Locate the cell with the specified text and output its (x, y) center coordinate. 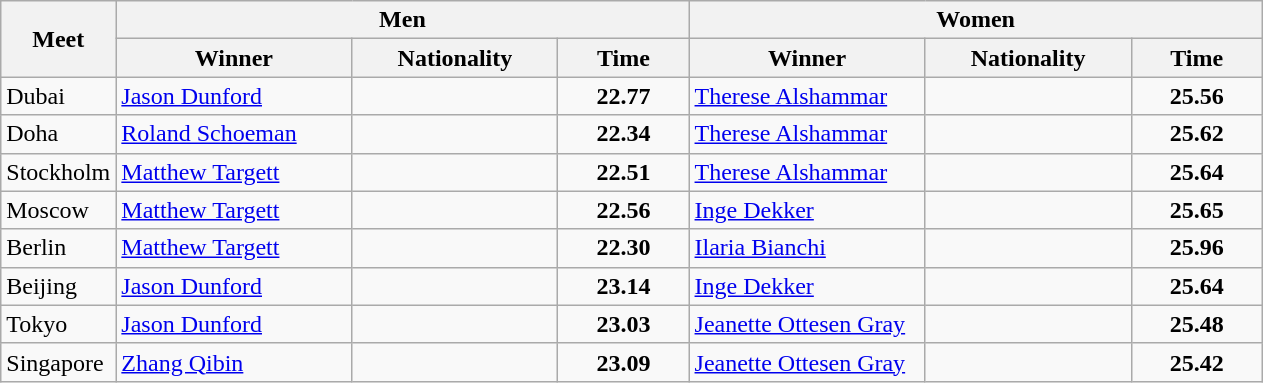
Dubai (58, 96)
Beijing (58, 286)
Men (402, 20)
23.09 (624, 362)
25.56 (1196, 96)
25.65 (1196, 210)
23.03 (624, 324)
22.77 (624, 96)
22.51 (624, 172)
22.56 (624, 210)
25.62 (1196, 134)
Moscow (58, 210)
25.96 (1196, 248)
22.34 (624, 134)
Meet (58, 39)
Berlin (58, 248)
Doha (58, 134)
Stockholm (58, 172)
Tokyo (58, 324)
Ilaria Bianchi (807, 248)
23.14 (624, 286)
Zhang Qibin (234, 362)
25.48 (1196, 324)
Roland Schoeman (234, 134)
Women (976, 20)
Singapore (58, 362)
22.30 (624, 248)
25.42 (1196, 362)
